Locate the cell with the specified text and output its [X, Y] center coordinate. 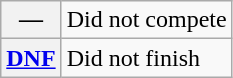
Did not finish [146, 58]
DNF [31, 58]
Did not compete [146, 20]
— [31, 20]
